Return the (x, y) coordinate for the center point of the cell that contains the specified text.  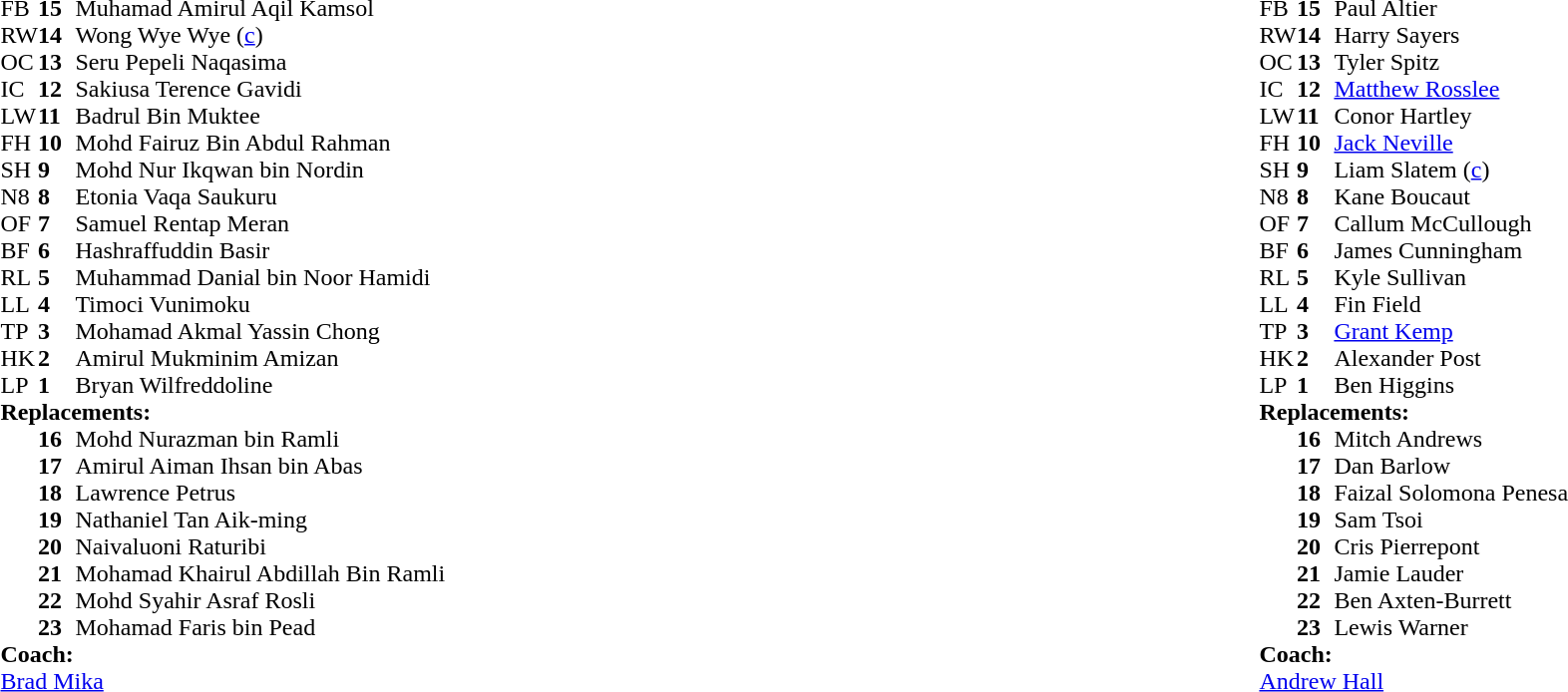
Mohamad Faris bin Pead (261, 628)
Grant Kemp (1450, 331)
Kyle Sullivan (1450, 277)
Kane Boucaut (1450, 197)
Wong Wye Wye (c) (261, 36)
Amirul Mukminim Amizan (261, 359)
Tyler Spitz (1450, 62)
Hashraffuddin Basir (261, 251)
Dan Barlow (1450, 467)
Jack Neville (1450, 144)
Muhammad Danial bin Noor Hamidi (261, 277)
Lewis Warner (1450, 628)
Mohd Syahir Asraf Rosli (261, 600)
Mohamad Khairul Abdillah Bin Ramli (261, 574)
Amirul Aiman Ihsan bin Abas (261, 467)
Sakiusa Terence Gavidi (261, 90)
Seru Pepeli Naqasima (261, 62)
Badrul Bin Muktee (261, 116)
Fin Field (1450, 305)
Callum McCullough (1450, 223)
Bryan Wilfreddoline (261, 385)
James Cunningham (1450, 251)
Samuel Rentap Meran (261, 223)
Nathaniel Tan Aik-ming (261, 520)
Mitch Andrews (1450, 439)
Naivaluoni Raturibi (261, 546)
Conor Hartley (1450, 116)
Liam Slatem (c) (1450, 170)
Cris Pierrepont (1450, 546)
Harry Sayers (1450, 36)
Etonia Vaqa Saukuru (261, 197)
Mohd Nurazman bin Ramli (261, 439)
Lawrence Petrus (261, 493)
Mohamad Akmal Yassin Chong (261, 331)
Matthew Rosslee (1450, 90)
Alexander Post (1450, 359)
Timoci Vunimoku (261, 305)
Mohd Nur Ikqwan bin Nordin (261, 170)
Mohd Fairuz Bin Abdul Rahman (261, 144)
Faizal Solomona Penesa (1450, 493)
Sam Tsoi (1450, 520)
Jamie Lauder (1450, 574)
Ben Higgins (1450, 385)
Ben Axten-Burrett (1450, 600)
